From the cell containing the given text, extract its center point as (x, y) coordinate. 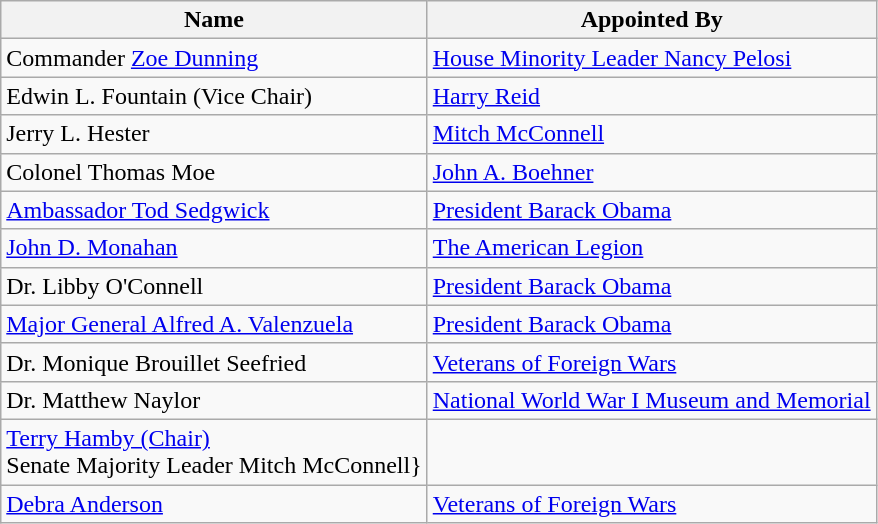
Dr. Matthew Naylor (214, 400)
Mitch McConnell (652, 134)
Dr. Monique Brouillet Seefried (214, 362)
Colonel Thomas Moe (214, 172)
House Minority Leader Nancy Pelosi (652, 58)
The American Legion (652, 248)
Debra Anderson (214, 503)
John D. Monahan (214, 248)
Dr. Libby O'Connell (214, 286)
Harry Reid (652, 96)
Edwin L. Fountain (Vice Chair) (214, 96)
National World War I Museum and Memorial (652, 400)
Commander Zoe Dunning (214, 58)
Major General Alfred A. Valenzuela (214, 324)
Ambassador Tod Sedgwick (214, 210)
Name (214, 20)
Appointed By (652, 20)
John A. Boehner (652, 172)
Terry Hamby (Chair)Senate Majority Leader Mitch McConnell} (214, 452)
Jerry L. Hester (214, 134)
